Return the (x, y) coordinate for the center point of the cell that contains the specified text.  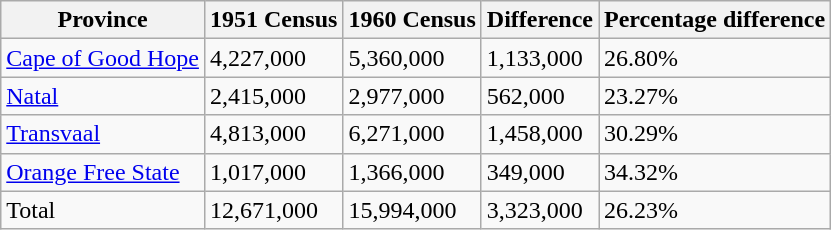
4,227,000 (273, 58)
2,415,000 (273, 96)
6,271,000 (412, 134)
23.27% (715, 96)
Cape of Good Hope (103, 58)
Difference (540, 20)
Total (103, 210)
Natal (103, 96)
Province (103, 20)
30.29% (715, 134)
34.32% (715, 172)
1951 Census (273, 20)
1,366,000 (412, 172)
12,671,000 (273, 210)
26.80% (715, 58)
2,977,000 (412, 96)
Orange Free State (103, 172)
4,813,000 (273, 134)
3,323,000 (540, 210)
1960 Census (412, 20)
Transvaal (103, 134)
5,360,000 (412, 58)
1,133,000 (540, 58)
26.23% (715, 210)
349,000 (540, 172)
1,458,000 (540, 134)
15,994,000 (412, 210)
Percentage difference (715, 20)
562,000 (540, 96)
1,017,000 (273, 172)
